Return (X, Y) of the center of cell containing provided text 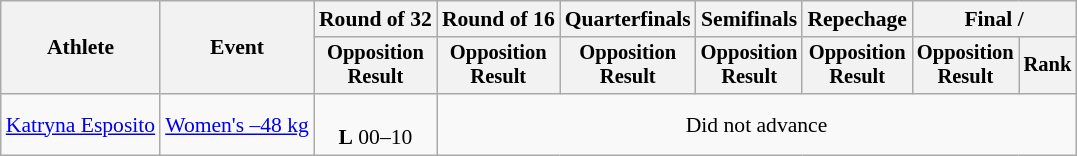
Katryna Esposito (80, 124)
Repechage (857, 19)
Rank (1048, 66)
Athlete (80, 48)
Event (237, 48)
Did not advance (756, 124)
Final / (994, 19)
Quarterfinals (628, 19)
Semifinals (750, 19)
Round of 32 (376, 19)
Women's –48 kg (237, 124)
L 00–10 (376, 124)
Round of 16 (498, 19)
